Capture the cell that displays the provided text and extract its [x, y] central coordinate. 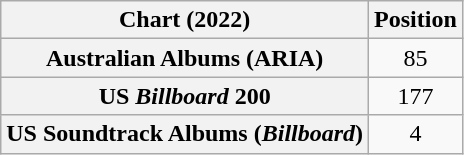
Chart (2022) [185, 20]
85 [416, 58]
177 [416, 96]
US Soundtrack Albums (Billboard) [185, 134]
Australian Albums (ARIA) [185, 58]
Position [416, 20]
US Billboard 200 [185, 96]
4 [416, 134]
